Search for the cell housing the specified text and yield its (x, y) center coordinate. 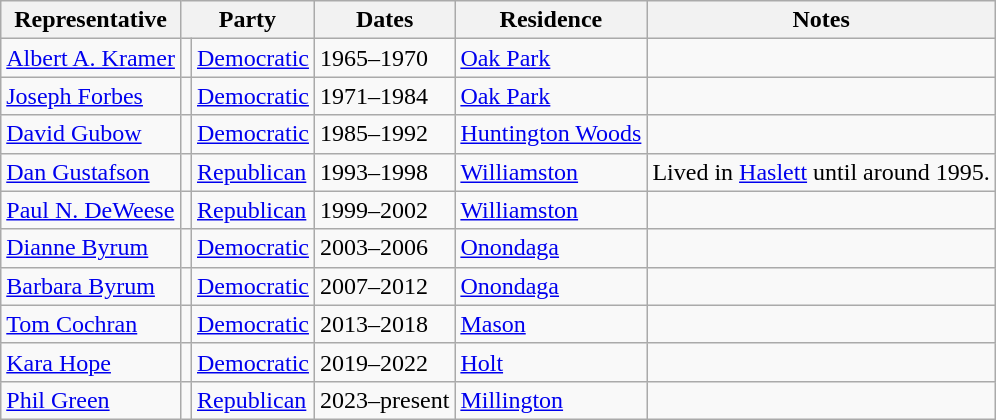
Paul N. DeWeese (91, 210)
1971–1984 (384, 96)
2007–2012 (384, 286)
Phil Green (91, 400)
1993–1998 (384, 172)
Party (247, 20)
Dianne Byrum (91, 248)
1965–1970 (384, 58)
1985–1992 (384, 134)
2003–2006 (384, 248)
Dan Gustafson (91, 172)
Barbara Byrum (91, 286)
Lived in Haslett until around 1995. (821, 172)
2023–present (384, 400)
Kara Hope (91, 362)
2013–2018 (384, 324)
Representative (91, 20)
Tom Cochran (91, 324)
2019–2022 (384, 362)
Holt (551, 362)
Joseph Forbes (91, 96)
Residence (551, 20)
Dates (384, 20)
Millington (551, 400)
1999–2002 (384, 210)
Notes (821, 20)
Mason (551, 324)
David Gubow (91, 134)
Albert A. Kramer (91, 58)
Huntington Woods (551, 134)
